Find where the given text appears and provide that cell's center as (x, y) coordinate. 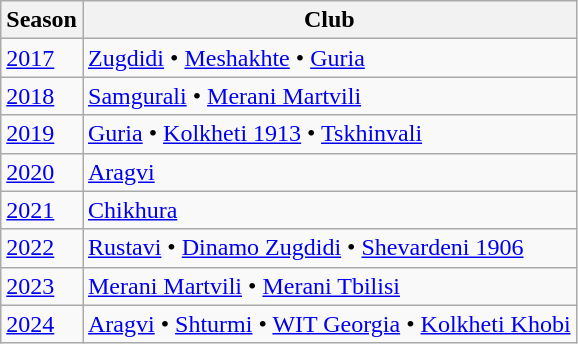
Merani Martvili • Merani Tbilisi (329, 286)
Aragvi • Shturmi • WIT Georgia • Kolkheti Khobi (329, 324)
Zugdidi • Meshakhte • Guria (329, 58)
Club (329, 20)
2017 (42, 58)
2018 (42, 96)
Rustavi • Dinamo Zugdidi • Shevardeni 1906 (329, 248)
2022 (42, 248)
Chikhura (329, 210)
2019 (42, 134)
2023 (42, 286)
Aragvi (329, 172)
2020 (42, 172)
Samgurali • Merani Martvili (329, 96)
Season (42, 20)
2021 (42, 210)
2024 (42, 324)
Guria • Kolkheti 1913 • Tskhinvali (329, 134)
